Capture the cell that displays the provided text and extract its [x, y] central coordinate. 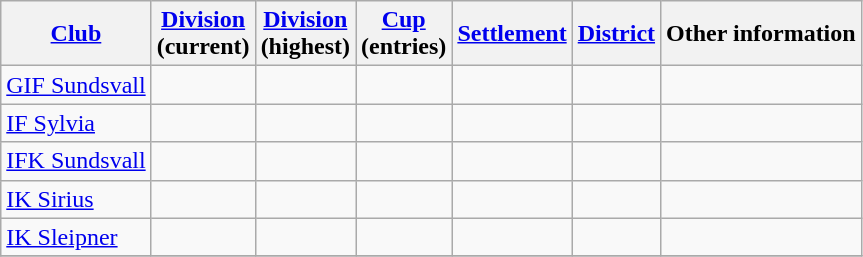
IK Sleipner [76, 237]
IK Sirius [76, 199]
IF Sylvia [76, 123]
IFK Sundsvall [76, 161]
Settlement [512, 34]
Division (highest) [305, 34]
Cup (entries) [404, 34]
Other information [762, 34]
District [616, 34]
Club [76, 34]
Division (current) [203, 34]
GIF Sundsvall [76, 85]
